Detect which cell encompasses the target text, then output its (X, Y) center coordinate. 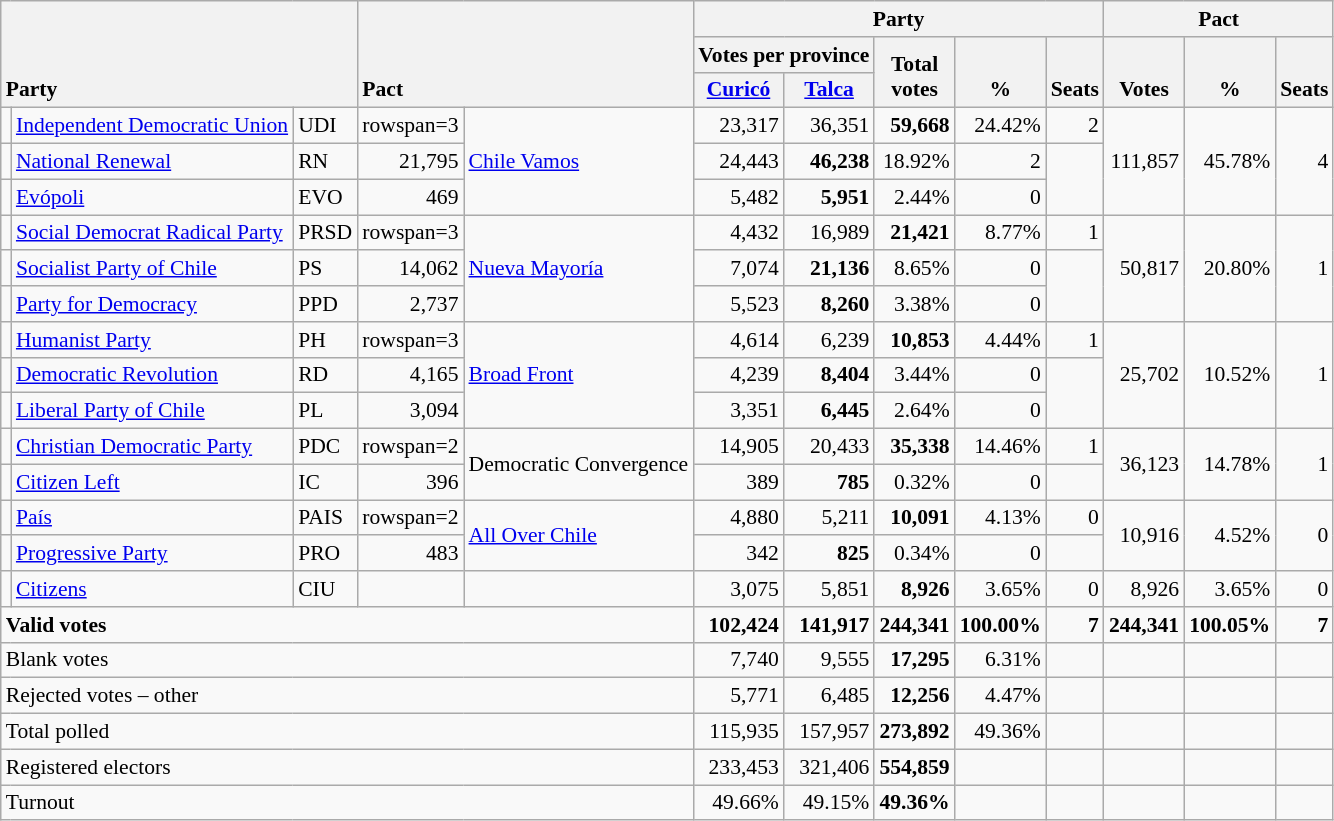
17,295 (914, 660)
36,351 (830, 126)
483 (410, 554)
Chile Vamos (579, 162)
PL (325, 411)
10.52% (1230, 376)
Citizens (152, 589)
PAIS (325, 518)
4,432 (738, 233)
554,859 (914, 767)
157,957 (830, 732)
21,795 (410, 162)
21,421 (914, 233)
Nueva Mayoría (579, 268)
20.80% (1230, 268)
5,851 (830, 589)
EVO (325, 197)
21,136 (830, 269)
Citizen Left (152, 482)
115,935 (738, 732)
5,211 (830, 518)
321,406 (830, 767)
12,256 (914, 696)
6,485 (830, 696)
0.32% (914, 482)
4.13% (1000, 518)
16,989 (830, 233)
6.31% (1000, 660)
0.34% (914, 554)
10,916 (1144, 536)
389 (738, 482)
Blank votes (347, 660)
14.46% (1000, 447)
Social Democrat Radical Party (152, 233)
5,771 (738, 696)
100.00% (1000, 625)
2,737 (410, 304)
Curicó (738, 90)
Democratic Revolution (152, 375)
Broad Front (579, 376)
PRO (325, 554)
141,917 (830, 625)
100.05% (1230, 625)
UDI (325, 126)
RN (325, 162)
Liberal Party of Chile (152, 411)
3.44% (914, 375)
4.47% (1000, 696)
273,892 (914, 732)
All Over Chile (579, 536)
Turnout (347, 803)
3.38% (914, 304)
45.78% (1230, 162)
5,951 (830, 197)
35,338 (914, 447)
2.44% (914, 197)
Rejected votes – other (347, 696)
7,074 (738, 269)
342 (738, 554)
14.78% (1230, 464)
Independent Democratic Union (152, 126)
País (152, 518)
8,404 (830, 375)
18.92% (914, 162)
3,351 (738, 411)
396 (410, 482)
25,702 (1144, 376)
4,880 (738, 518)
Party for Democracy (152, 304)
46,238 (830, 162)
RD (325, 375)
2.64% (914, 411)
Votes per province (784, 55)
4,239 (738, 375)
PPD (325, 304)
Total polled (347, 732)
4,614 (738, 340)
4 (1304, 162)
IC (325, 482)
14,062 (410, 269)
3,094 (410, 411)
Christian Democratic Party (152, 447)
Registered electors (347, 767)
8.65% (914, 269)
10,853 (914, 340)
Progressive Party (152, 554)
102,424 (738, 625)
59,668 (914, 126)
825 (830, 554)
24.42% (1000, 126)
6,239 (830, 340)
785 (830, 482)
PH (325, 340)
Votes (1144, 72)
50,817 (1144, 268)
20,433 (830, 447)
Humanist Party (152, 340)
111,857 (1144, 162)
Socialist Party of Chile (152, 269)
5,523 (738, 304)
23,317 (738, 126)
9,555 (830, 660)
Totalvotes (914, 72)
36,123 (1144, 464)
Democratic Convergence (579, 464)
4.52% (1230, 536)
469 (410, 197)
CIU (325, 589)
Evópoli (152, 197)
National Renewal (152, 162)
8.77% (1000, 233)
233,453 (738, 767)
49.15% (830, 803)
Talca (830, 90)
10,091 (914, 518)
4,165 (410, 375)
24,443 (738, 162)
8,260 (830, 304)
PRSD (325, 233)
4.44% (1000, 340)
5,482 (738, 197)
49.66% (738, 803)
14,905 (738, 447)
PDC (325, 447)
7,740 (738, 660)
6,445 (830, 411)
3,075 (738, 589)
Valid votes (347, 625)
PS (325, 269)
